Capture the cell that displays the provided text and extract its (X, Y) central coordinate. 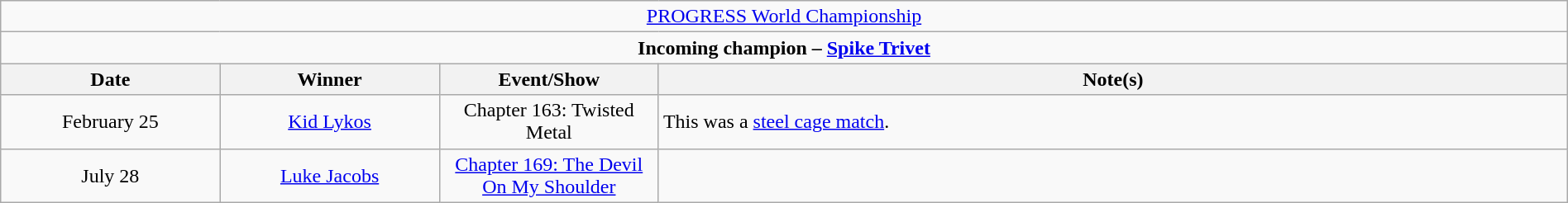
Date (111, 79)
February 25 (111, 122)
July 28 (111, 175)
Winner (329, 79)
This was a steel cage match. (1113, 122)
PROGRESS World Championship (784, 17)
Luke Jacobs (329, 175)
Event/Show (549, 79)
Incoming champion – Spike Trivet (784, 48)
Note(s) (1113, 79)
Kid Lykos (329, 122)
Chapter 163: Twisted Metal (549, 122)
Chapter 169: The Devil On My Shoulder (549, 175)
